Scan for the cell matching the given text and deliver its (X, Y) coordinate at center. 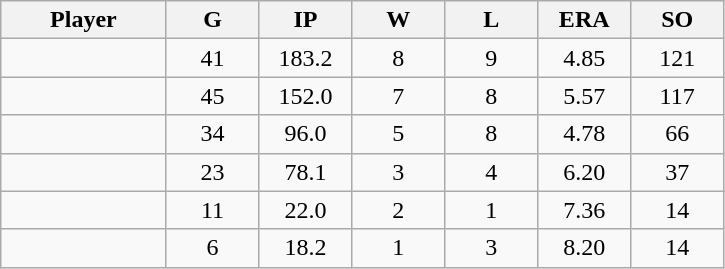
8.20 (584, 248)
66 (678, 134)
96.0 (306, 134)
6.20 (584, 172)
SO (678, 20)
W (398, 20)
23 (212, 172)
183.2 (306, 58)
6 (212, 248)
7 (398, 96)
18.2 (306, 248)
4 (492, 172)
121 (678, 58)
152.0 (306, 96)
117 (678, 96)
9 (492, 58)
IP (306, 20)
5 (398, 134)
78.1 (306, 172)
Player (84, 20)
41 (212, 58)
ERA (584, 20)
2 (398, 210)
4.78 (584, 134)
7.36 (584, 210)
22.0 (306, 210)
G (212, 20)
34 (212, 134)
11 (212, 210)
37 (678, 172)
L (492, 20)
45 (212, 96)
4.85 (584, 58)
5.57 (584, 96)
